Capture the cell that displays the provided text and extract its (X, Y) central coordinate. 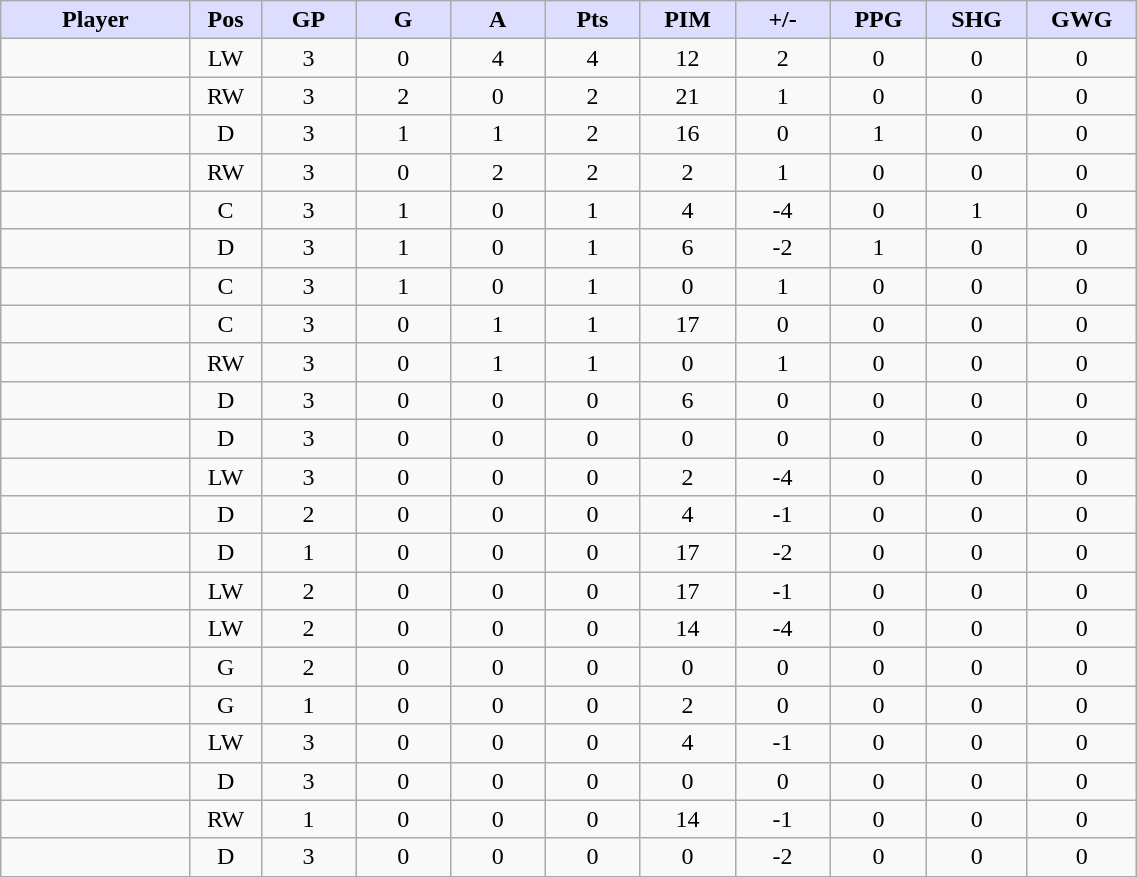
Pts (592, 20)
A (498, 20)
16 (688, 134)
PPG (878, 20)
GP (308, 20)
Pos (226, 20)
12 (688, 58)
+/- (782, 20)
Player (96, 20)
GWG (1081, 20)
SHG (977, 20)
21 (688, 96)
PIM (688, 20)
